Find where the given text appears and provide that cell's center as [X, Y] coordinate. 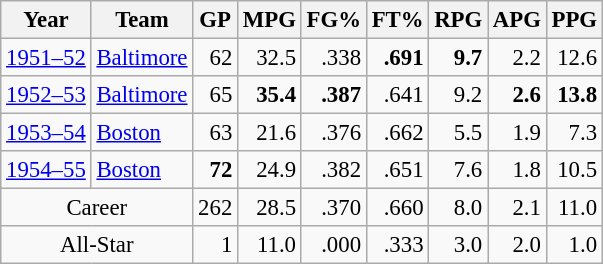
28.5 [270, 208]
.333 [398, 245]
13.8 [574, 95]
2.1 [518, 208]
.660 [398, 208]
2.2 [518, 58]
21.6 [270, 133]
63 [216, 133]
.651 [398, 170]
1951–52 [46, 58]
10.5 [574, 170]
FT% [398, 20]
1953–54 [46, 133]
1.0 [574, 245]
24.9 [270, 170]
62 [216, 58]
.000 [334, 245]
1952–53 [46, 95]
12.6 [574, 58]
.376 [334, 133]
.662 [398, 133]
9.2 [458, 95]
APG [518, 20]
7.3 [574, 133]
2.0 [518, 245]
9.7 [458, 58]
GP [216, 20]
.370 [334, 208]
.691 [398, 58]
All-Star [97, 245]
2.6 [518, 95]
262 [216, 208]
65 [216, 95]
72 [216, 170]
1.9 [518, 133]
32.5 [270, 58]
8.0 [458, 208]
3.0 [458, 245]
1.8 [518, 170]
MPG [270, 20]
1954–55 [46, 170]
35.4 [270, 95]
PPG [574, 20]
1 [216, 245]
FG% [334, 20]
.387 [334, 95]
.641 [398, 95]
Career [97, 208]
Year [46, 20]
.382 [334, 170]
RPG [458, 20]
Team [142, 20]
7.6 [458, 170]
.338 [334, 58]
5.5 [458, 133]
